From the cell containing the given text, extract its center point as (x, y) coordinate. 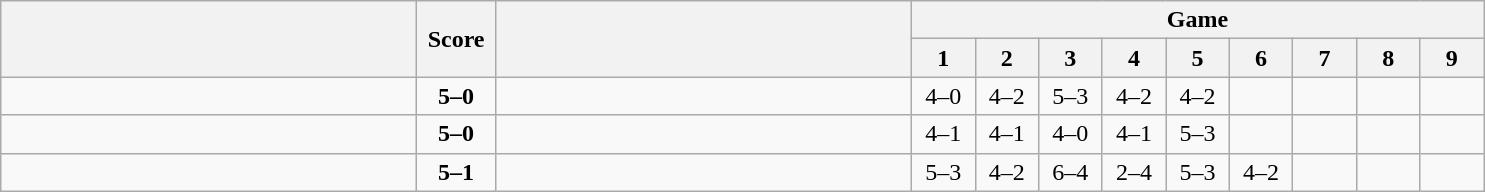
5–1 (456, 172)
3 (1071, 58)
4 (1134, 58)
Game (1197, 20)
1 (943, 58)
2–4 (1134, 172)
7 (1325, 58)
6 (1261, 58)
9 (1452, 58)
6–4 (1071, 172)
2 (1007, 58)
Score (456, 39)
8 (1388, 58)
5 (1198, 58)
